Locate the cell with the specified text and output its [X, Y] center coordinate. 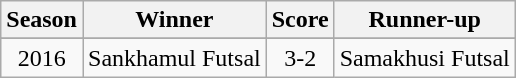
Winner [174, 20]
Runner-up [424, 20]
2016 [42, 58]
Samakhusi Futsal [424, 58]
3-2 [300, 58]
Season [42, 20]
Sankhamul Futsal [174, 58]
Score [300, 20]
